Pinpoint the cell where the given text exists, returning its [x, y] midpoint coordinate. 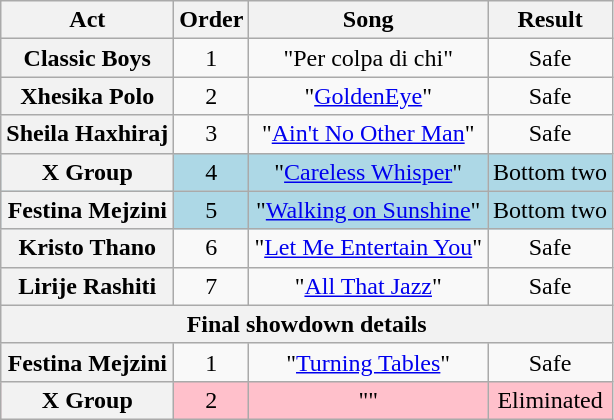
Order [212, 20]
5 [212, 210]
Sheila Haxhiraj [88, 134]
"All That Jazz" [368, 286]
3 [212, 134]
"Let Me Entertain You" [368, 248]
Result [550, 20]
Xhesika Polo [88, 96]
7 [212, 286]
"Walking on Sunshine" [368, 210]
Final showdown details [307, 324]
Kristo Thano [88, 248]
Eliminated [550, 400]
6 [212, 248]
Classic Boys [88, 58]
Lirije Rashiti [88, 286]
"Careless Whisper" [368, 172]
"Per colpa di chi" [368, 58]
"" [368, 400]
"GoldenEye" [368, 96]
"Turning Tables" [368, 362]
Act [88, 20]
"Ain't No Other Man" [368, 134]
4 [212, 172]
Song [368, 20]
